From the cell containing the given text, extract its center point as [x, y] coordinate. 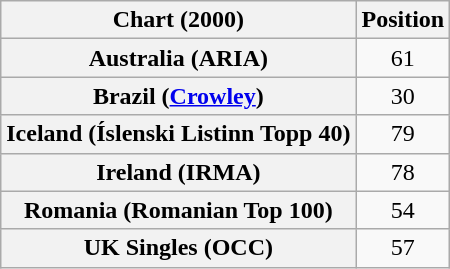
30 [403, 96]
54 [403, 210]
79 [403, 134]
57 [403, 248]
Position [403, 20]
Australia (ARIA) [178, 58]
61 [403, 58]
Brazil (Crowley) [178, 96]
Ireland (IRMA) [178, 172]
Iceland (Íslenski Listinn Topp 40) [178, 134]
Romania (Romanian Top 100) [178, 210]
UK Singles (OCC) [178, 248]
Chart (2000) [178, 20]
78 [403, 172]
